Find where the given text appears and provide that cell's center as (X, Y) coordinate. 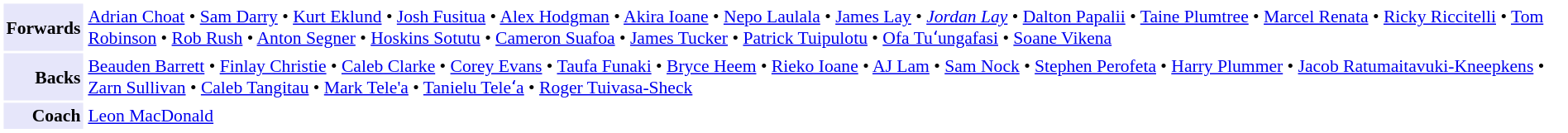
Leon MacDonald (825, 116)
Coach (43, 116)
Backs (43, 76)
Forwards (43, 26)
